Return the (X, Y) coordinate for the center point of the cell that contains the specified text.  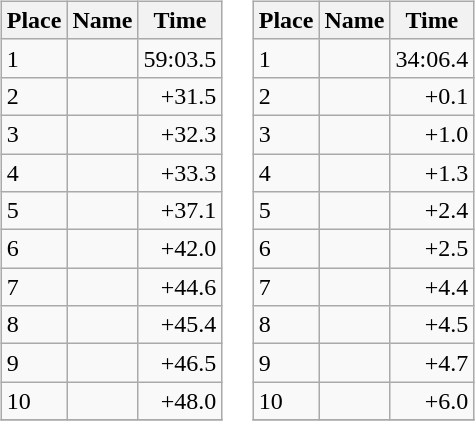
+33.3 (180, 173)
+46.5 (180, 363)
+45.4 (180, 325)
+1.0 (432, 134)
+48.0 (180, 401)
34:06.4 (432, 58)
+0.1 (432, 96)
+4.7 (432, 363)
+31.5 (180, 96)
+42.0 (180, 249)
+6.0 (432, 401)
+4.5 (432, 325)
+44.6 (180, 287)
+4.4 (432, 287)
+2.4 (432, 211)
+2.5 (432, 249)
+1.3 (432, 173)
+37.1 (180, 211)
+32.3 (180, 134)
59:03.5 (180, 58)
